Return (x, y) of the center of cell containing provided text 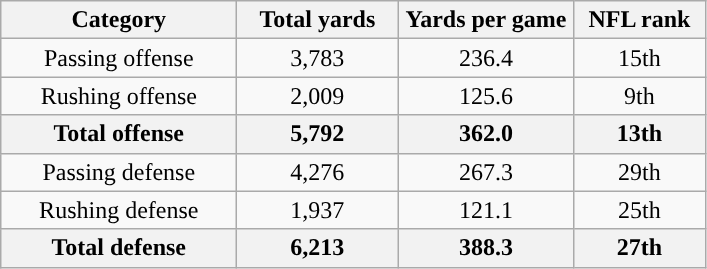
13th (640, 134)
6,213 (318, 248)
3,783 (318, 58)
15th (640, 58)
Passing defense (119, 172)
Total defense (119, 248)
2,009 (318, 96)
29th (640, 172)
Total yards (318, 20)
Rushing offense (119, 96)
Passing offense (119, 58)
Yards per game (486, 20)
125.6 (486, 96)
Category (119, 20)
25th (640, 210)
Rushing defense (119, 210)
236.4 (486, 58)
4,276 (318, 172)
9th (640, 96)
362.0 (486, 134)
NFL rank (640, 20)
Total offense (119, 134)
27th (640, 248)
388.3 (486, 248)
5,792 (318, 134)
1,937 (318, 210)
267.3 (486, 172)
121.1 (486, 210)
